Detect which cell encompasses the target text, then output its [X, Y] center coordinate. 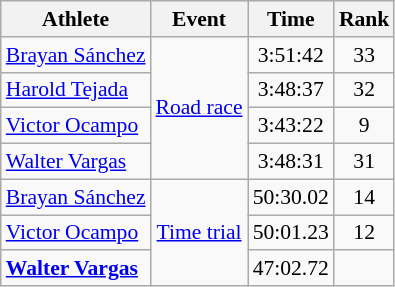
Rank [364, 19]
3:51:42 [291, 55]
Time [291, 19]
Time trial [200, 232]
12 [364, 233]
32 [364, 90]
9 [364, 126]
50:30.02 [291, 197]
3:48:31 [291, 162]
3:43:22 [291, 126]
50:01.23 [291, 233]
Athlete [76, 19]
Harold Tejada [76, 90]
47:02.72 [291, 269]
33 [364, 55]
Road race [200, 108]
3:48:37 [291, 90]
Event [200, 19]
14 [364, 197]
31 [364, 162]
